Find where the given text appears and provide that cell's center as [x, y] coordinate. 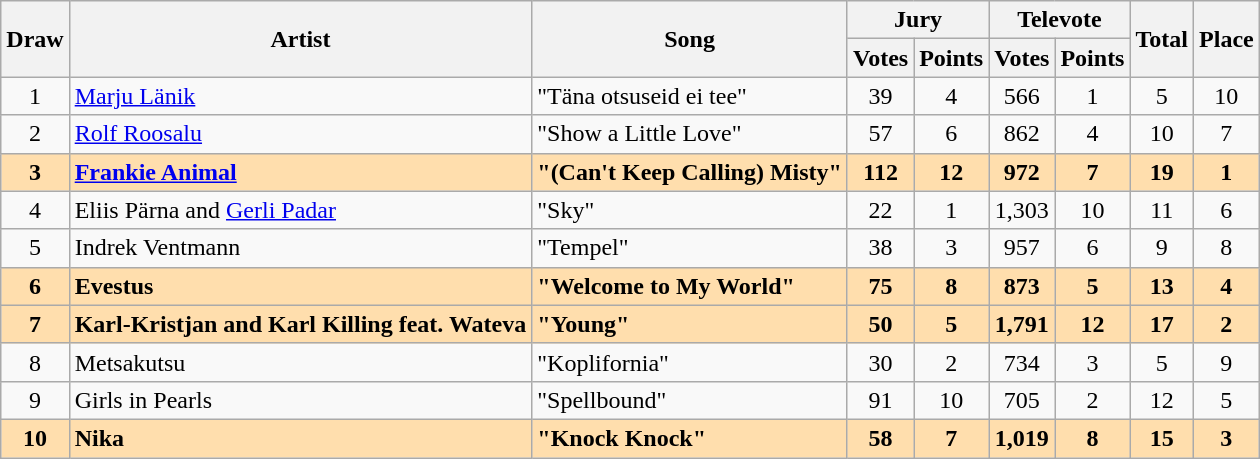
"Tempel" [690, 248]
"Welcome to My World" [690, 286]
50 [880, 324]
Girls in Pearls [300, 400]
11 [1162, 210]
91 [880, 400]
17 [1162, 324]
862 [1022, 134]
"Koplifornia" [690, 362]
Indrek Ventmann [300, 248]
Jury [918, 20]
13 [1162, 286]
Evestus [300, 286]
Marju Länik [300, 96]
57 [880, 134]
Frankie Animal [300, 172]
Rolf Roosalu [300, 134]
"Knock Knock" [690, 438]
Televote [1060, 20]
22 [880, 210]
Song [690, 39]
957 [1022, 248]
Place [1227, 39]
1,019 [1022, 438]
873 [1022, 286]
15 [1162, 438]
"(Can't Keep Calling) Misty" [690, 172]
734 [1022, 362]
Total [1162, 39]
"Täna otsuseid ei tee" [690, 96]
Karl-Kristjan and Karl Killing feat. Wateva [300, 324]
Nika [300, 438]
"Show a Little Love" [690, 134]
705 [1022, 400]
1,791 [1022, 324]
112 [880, 172]
"Young" [690, 324]
39 [880, 96]
566 [1022, 96]
Metsakutsu [300, 362]
Draw [35, 39]
30 [880, 362]
58 [880, 438]
75 [880, 286]
1,303 [1022, 210]
Artist [300, 39]
38 [880, 248]
"Spellbound" [690, 400]
19 [1162, 172]
"Sky" [690, 210]
972 [1022, 172]
Eliis Pärna and Gerli Padar [300, 210]
